For the text-containing cell, return its midpoint in (X, Y) coordinate format. 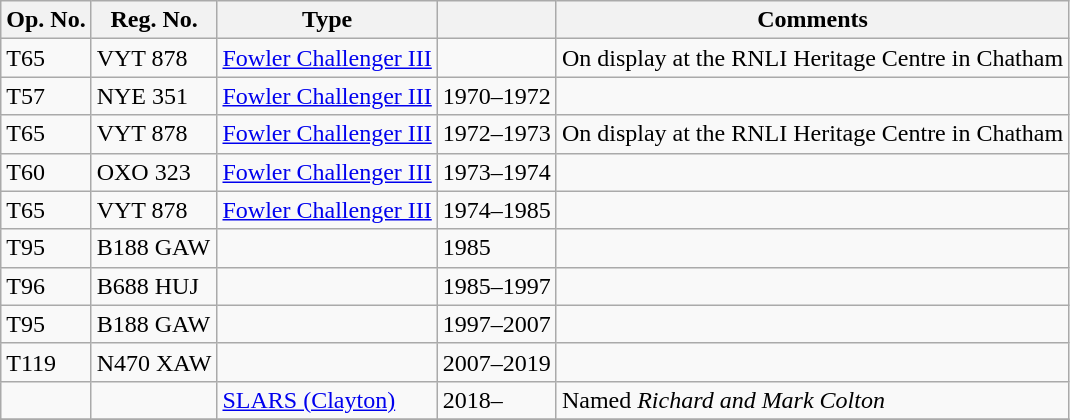
SLARS (Clayton) (327, 400)
1970–1972 (496, 96)
T60 (46, 172)
1972–1973 (496, 134)
1973–1974 (496, 172)
1974–1985 (496, 210)
T96 (46, 286)
Type (327, 20)
1985 (496, 248)
OXO 323 (154, 172)
N470 XAW (154, 362)
Reg. No. (154, 20)
Op. No. (46, 20)
2007–2019 (496, 362)
1997–2007 (496, 324)
T57 (46, 96)
Named Richard and Mark Colton (812, 400)
2018– (496, 400)
1985–1997 (496, 286)
Comments (812, 20)
NYE 351 (154, 96)
T119 (46, 362)
B688 HUJ (154, 286)
